Find where the given text appears and provide that cell's center as [X, Y] coordinate. 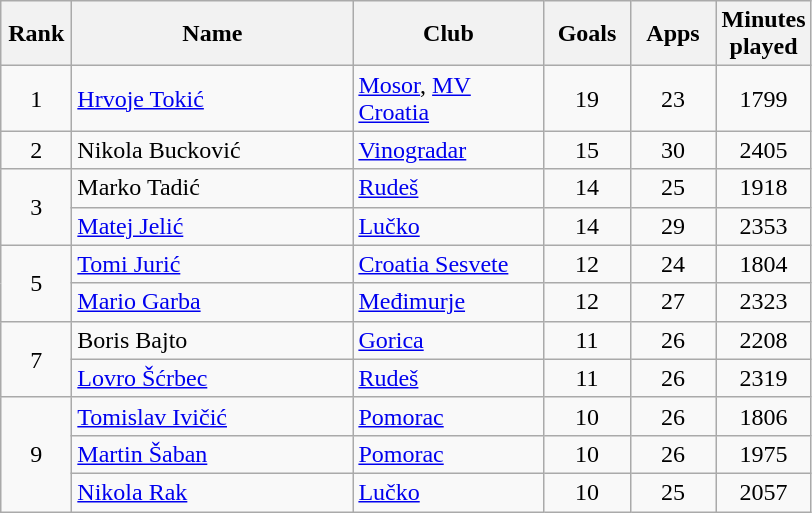
Goals [587, 34]
1799 [764, 98]
1975 [764, 454]
Mario Garba [212, 302]
Mosor, MV Croatia [448, 98]
Tomislav Ivičić [212, 416]
Martin Šaban [212, 454]
Vinogradar [448, 150]
2208 [764, 340]
27 [673, 302]
Boris Bajto [212, 340]
2057 [764, 492]
Minutes played [764, 34]
2319 [764, 378]
Marko Tadić [212, 188]
24 [673, 264]
Apps [673, 34]
Međimurje [448, 302]
5 [36, 283]
30 [673, 150]
2353 [764, 226]
Gorica [448, 340]
3 [36, 207]
Nikola Bucković [212, 150]
2405 [764, 150]
9 [36, 454]
Hrvoje Tokić [212, 98]
15 [587, 150]
1804 [764, 264]
1806 [764, 416]
Lovro Šćrbec [212, 378]
Club [448, 34]
Nikola Rak [212, 492]
Name [212, 34]
Matej Jelić [212, 226]
19 [587, 98]
2 [36, 150]
Rank [36, 34]
23 [673, 98]
2323 [764, 302]
7 [36, 359]
1 [36, 98]
1918 [764, 188]
Tomi Jurić [212, 264]
Croatia Sesvete [448, 264]
29 [673, 226]
